Extract the [X, Y] coordinate from the center of the cell holding the provided text.  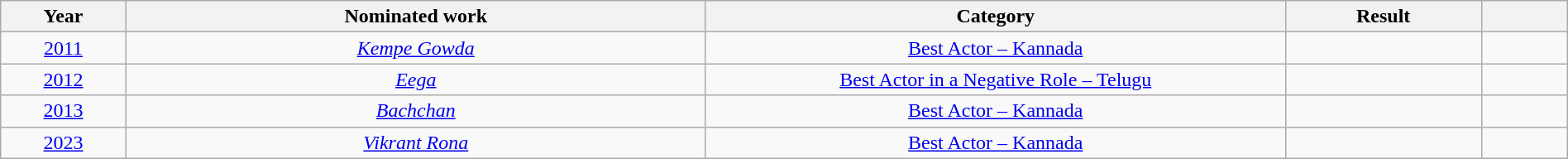
2023 [64, 142]
Bachchan [415, 111]
Year [64, 17]
Eega [415, 79]
Best Actor in a Negative Role – Telugu [996, 79]
2012 [64, 79]
Category [996, 17]
Kempe Gowda [415, 48]
Result [1383, 17]
Vikrant Rona [415, 142]
Nominated work [415, 17]
2011 [64, 48]
2013 [64, 111]
